Return the (X, Y) coordinate for the center point of the cell that contains the specified text.  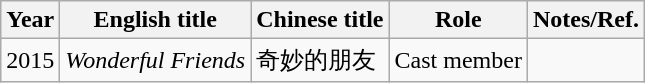
Wonderful Friends (156, 60)
2015 (30, 60)
奇妙的朋友 (320, 60)
Chinese title (320, 20)
Notes/Ref. (586, 20)
Role (458, 20)
Cast member (458, 60)
English title (156, 20)
Year (30, 20)
